For the text-containing cell, return its midpoint in [x, y] coordinate format. 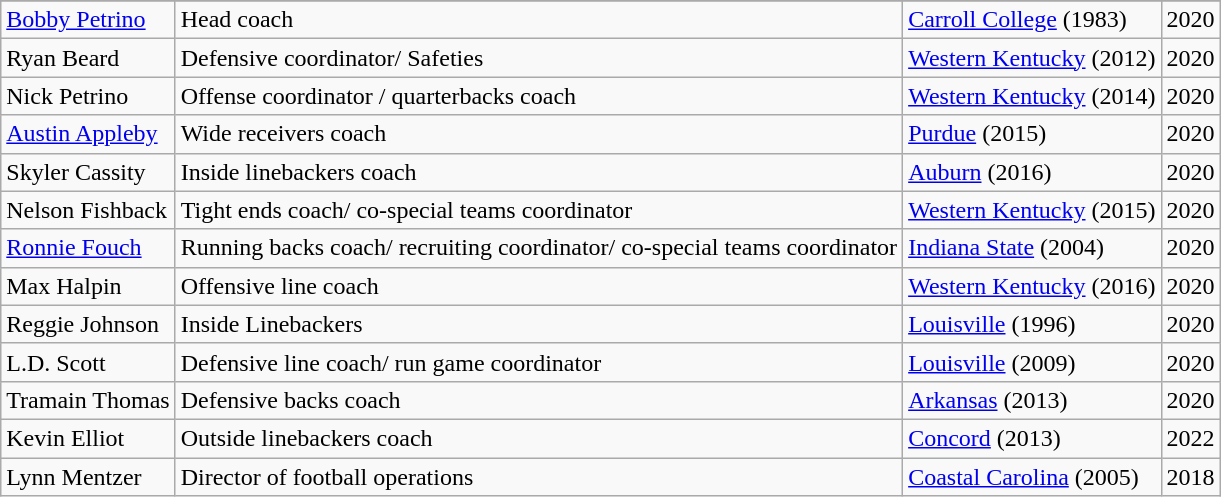
2018 [1190, 477]
Kevin Elliot [88, 438]
Carroll College (1983) [1032, 20]
L.D. Scott [88, 362]
Nelson Fishback [88, 210]
Bobby Petrino [88, 20]
Indiana State (2004) [1032, 248]
Ryan Beard [88, 58]
Tramain Thomas [88, 400]
Western Kentucky (2015) [1032, 210]
Auburn (2016) [1032, 172]
Inside Linebackers [538, 324]
Western Kentucky (2016) [1032, 286]
Reggie Johnson [88, 324]
Coastal Carolina (2005) [1032, 477]
Offense coordinator / quarterbacks coach [538, 96]
Max Halpin [88, 286]
2022 [1190, 438]
Director of football operations [538, 477]
Defensive line coach/ run game coordinator [538, 362]
Concord (2013) [1032, 438]
Skyler Cassity [88, 172]
Ronnie Fouch [88, 248]
Western Kentucky (2012) [1032, 58]
Defensive coordinator/ Safeties [538, 58]
Western Kentucky (2014) [1032, 96]
Lynn Mentzer [88, 477]
Wide receivers coach [538, 134]
Inside linebackers coach [538, 172]
Purdue (2015) [1032, 134]
Tight ends coach/ co-special teams coordinator [538, 210]
Head coach [538, 20]
Louisville (2009) [1032, 362]
Outside linebackers coach [538, 438]
Defensive backs coach [538, 400]
Louisville (1996) [1032, 324]
Offensive line coach [538, 286]
Nick Petrino [88, 96]
Arkansas (2013) [1032, 400]
Austin Appleby [88, 134]
Running backs coach/ recruiting coordinator/ co-special teams coordinator [538, 248]
